Extract the [x, y] coordinate from the center of the cell holding the provided text.  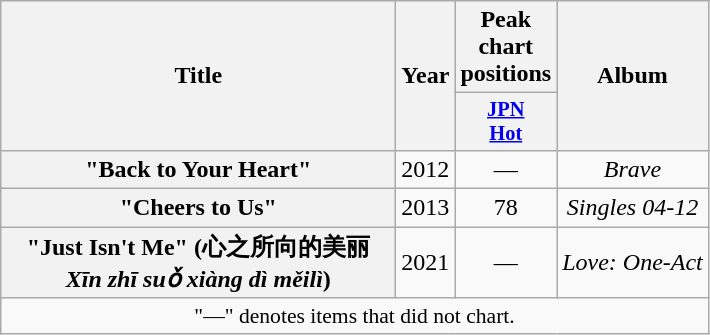
78 [506, 208]
Singles 04-12 [633, 208]
Love: One-Act [633, 262]
"Back to Your Heart" [198, 169]
"Just Isn't Me" (心之所向的美丽 Xīn zhī suǒ xiàng dì měilì) [198, 262]
JPNHot [506, 122]
Album [633, 76]
Peak chart positions [506, 47]
Title [198, 76]
Year [426, 76]
"—" denotes items that did not chart. [355, 316]
Brave [633, 169]
"Cheers to Us" [198, 208]
2021 [426, 262]
2012 [426, 169]
2013 [426, 208]
